Search for the cell housing the specified text and yield its [X, Y] center coordinate. 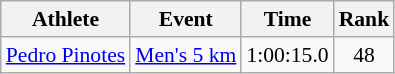
Rank [364, 19]
Men's 5 km [186, 55]
Athlete [66, 19]
1:00:15.0 [287, 55]
Time [287, 19]
Pedro Pinotes [66, 55]
48 [364, 55]
Event [186, 19]
